Search for the cell housing the specified text and yield its [X, Y] center coordinate. 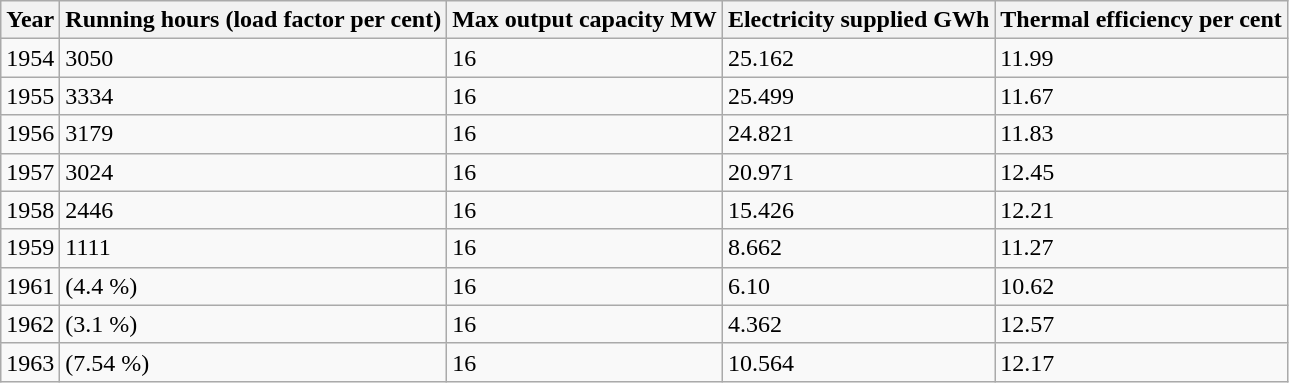
12.57 [1142, 324]
1962 [30, 324]
12.17 [1142, 362]
25.499 [858, 96]
(3.1 %) [254, 324]
3334 [254, 96]
1956 [30, 134]
1961 [30, 286]
Max output capacity MW [585, 20]
1955 [30, 96]
3050 [254, 58]
1958 [30, 210]
1959 [30, 248]
10.62 [1142, 286]
1957 [30, 172]
12.21 [1142, 210]
Thermal efficiency per cent [1142, 20]
Running hours (load factor per cent) [254, 20]
1111 [254, 248]
(7.54 %) [254, 362]
20.971 [858, 172]
10.564 [858, 362]
15.426 [858, 210]
4.362 [858, 324]
24.821 [858, 134]
12.45 [1142, 172]
1963 [30, 362]
11.83 [1142, 134]
6.10 [858, 286]
(4.4 %) [254, 286]
11.67 [1142, 96]
Electricity supplied GWh [858, 20]
2446 [254, 210]
Year [30, 20]
3024 [254, 172]
11.27 [1142, 248]
1954 [30, 58]
25.162 [858, 58]
8.662 [858, 248]
11.99 [1142, 58]
3179 [254, 134]
